Determine the (x, y) coordinate at the center of the cell enclosing the given text.  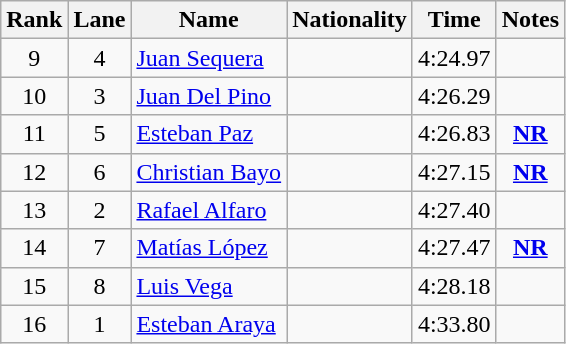
5 (100, 134)
4:24.97 (454, 58)
Juan Sequera (209, 58)
11 (34, 134)
Time (454, 20)
Esteban Paz (209, 134)
10 (34, 96)
16 (34, 324)
8 (100, 286)
Rafael Alfaro (209, 210)
7 (100, 248)
Rank (34, 20)
14 (34, 248)
12 (34, 172)
4:27.40 (454, 210)
4 (100, 58)
Juan Del Pino (209, 96)
Luis Vega (209, 286)
Lane (100, 20)
9 (34, 58)
13 (34, 210)
Matías López (209, 248)
Name (209, 20)
6 (100, 172)
4:26.83 (454, 134)
3 (100, 96)
Nationality (350, 20)
4:27.47 (454, 248)
15 (34, 286)
2 (100, 210)
Christian Bayo (209, 172)
4:33.80 (454, 324)
4:26.29 (454, 96)
4:27.15 (454, 172)
4:28.18 (454, 286)
1 (100, 324)
Esteban Araya (209, 324)
Notes (530, 20)
